Provide the (x, y) coordinate of the cell's center where the given text is located.  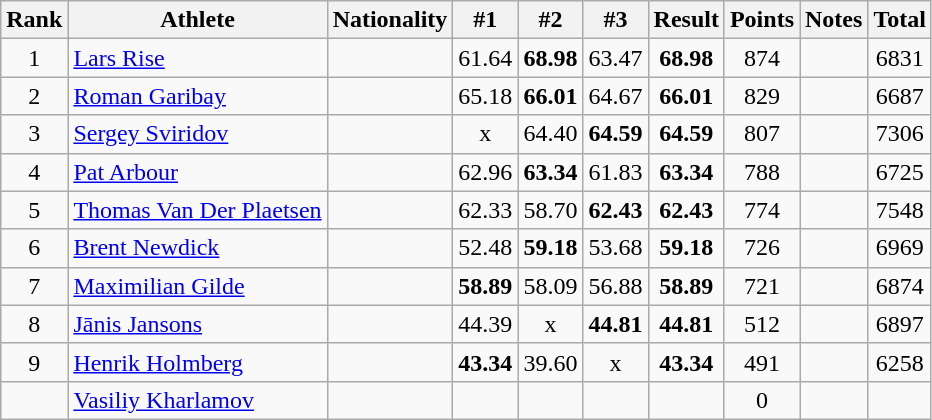
39.60 (550, 362)
62.33 (486, 210)
62.96 (486, 172)
Rank (34, 20)
0 (762, 400)
Athlete (198, 20)
61.64 (486, 58)
56.88 (616, 286)
Points (762, 20)
58.09 (550, 286)
6897 (900, 324)
Henrik Holmberg (198, 362)
Vasiliy Kharlamov (198, 400)
Maximilian Gilde (198, 286)
491 (762, 362)
Jānis Jansons (198, 324)
#3 (616, 20)
8 (34, 324)
512 (762, 324)
7306 (900, 134)
2 (34, 96)
4 (34, 172)
788 (762, 172)
9 (34, 362)
#1 (486, 20)
7548 (900, 210)
829 (762, 96)
6874 (900, 286)
65.18 (486, 96)
61.83 (616, 172)
726 (762, 248)
6969 (900, 248)
6831 (900, 58)
Pat Arbour (198, 172)
5 (34, 210)
44.39 (486, 324)
721 (762, 286)
6258 (900, 362)
Roman Garibay (198, 96)
Sergey Sviridov (198, 134)
64.67 (616, 96)
Notes (834, 20)
53.68 (616, 248)
Result (686, 20)
807 (762, 134)
58.70 (550, 210)
Brent Newdick (198, 248)
3 (34, 134)
6725 (900, 172)
6687 (900, 96)
7 (34, 286)
Nationality (390, 20)
1 (34, 58)
Thomas Van Der Plaetsen (198, 210)
6 (34, 248)
Total (900, 20)
52.48 (486, 248)
63.47 (616, 58)
874 (762, 58)
Lars Rise (198, 58)
774 (762, 210)
#2 (550, 20)
64.40 (550, 134)
